From the cell containing the given text, extract its center point as (X, Y) coordinate. 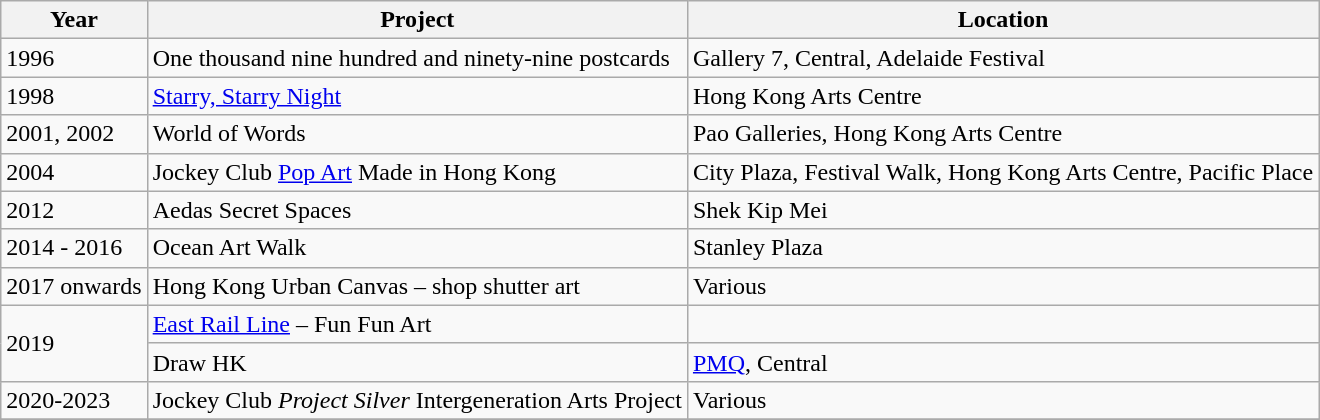
1998 (74, 96)
World of Words (417, 134)
Jockey Club Pop Art Made in Hong Kong (417, 172)
Stanley Plaza (1002, 248)
2004 (74, 172)
1996 (74, 58)
2020-2023 (74, 400)
PMQ, Central (1002, 362)
Starry, Starry Night (417, 96)
2019 (74, 343)
Gallery 7, Central, Adelaide Festival (1002, 58)
2012 (74, 210)
Year (74, 20)
Aedas Secret Spaces (417, 210)
Shek Kip Mei (1002, 210)
City Plaza, Festival Walk, Hong Kong Arts Centre, Pacific Place (1002, 172)
Jockey Club Project Silver Intergeneration Arts Project (417, 400)
Location (1002, 20)
2001, 2002 (74, 134)
Hong Kong Urban Canvas – shop shutter art (417, 286)
2014 - 2016 (74, 248)
East Rail Line – Fun Fun Art (417, 324)
Draw HK (417, 362)
2017 onwards (74, 286)
Ocean Art Walk (417, 248)
Pao Galleries, Hong Kong Arts Centre (1002, 134)
One thousand nine hundred and ninety-nine postcards (417, 58)
Hong Kong Arts Centre (1002, 96)
Project (417, 20)
